Extract the [X, Y] coordinate from the center of the cell holding the provided text.  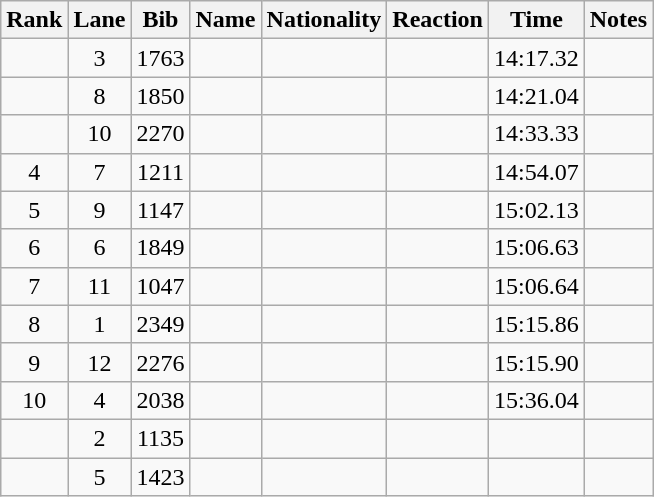
1135 [160, 438]
15:06.64 [536, 286]
1211 [160, 172]
14:21.04 [536, 96]
2270 [160, 134]
Rank [34, 20]
Lane [100, 20]
14:54.07 [536, 172]
15:36.04 [536, 400]
1147 [160, 210]
Time [536, 20]
2038 [160, 400]
1763 [160, 58]
2349 [160, 324]
Reaction [438, 20]
1047 [160, 286]
15:06.63 [536, 248]
14:33.33 [536, 134]
15:15.86 [536, 324]
Notes [618, 20]
14:17.32 [536, 58]
Name [226, 20]
2276 [160, 362]
2 [100, 438]
12 [100, 362]
1423 [160, 477]
Bib [160, 20]
1 [100, 324]
1850 [160, 96]
Nationality [324, 20]
11 [100, 286]
3 [100, 58]
15:15.90 [536, 362]
15:02.13 [536, 210]
1849 [160, 248]
